Provide the [X, Y] coordinate of the cell's center where the given text is located.  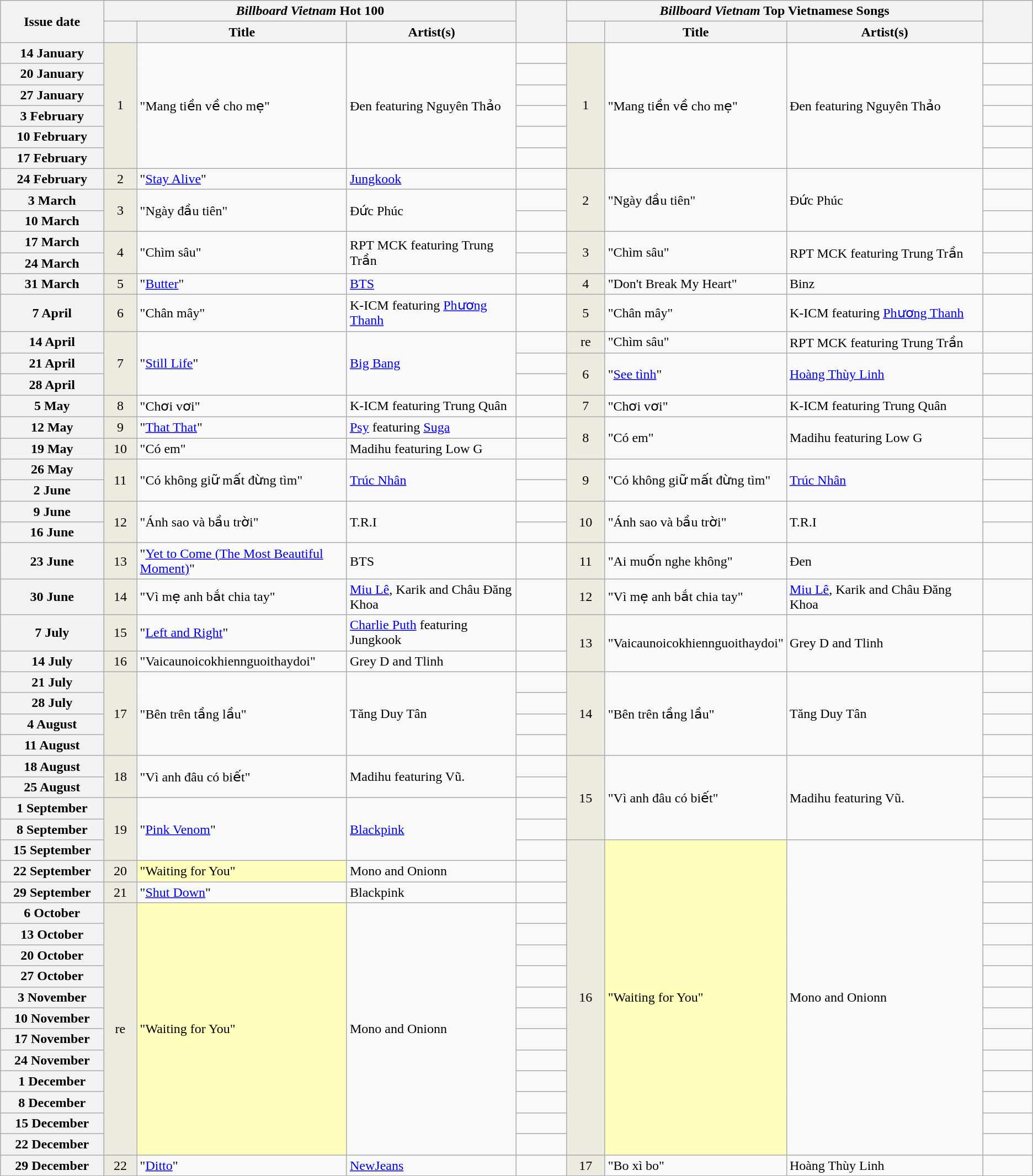
29 September [52, 892]
17 March [52, 242]
6 October [52, 913]
29 December [52, 1165]
Psy featuring Suga [432, 427]
"Still Life" [242, 363]
26 May [52, 470]
21 July [52, 682]
22 [120, 1165]
Charlie Puth featuring Jungkook [432, 632]
20 January [52, 74]
19 May [52, 449]
10 March [52, 221]
Billboard Vietnam Top Vietnamese Songs [774, 11]
Billboard Vietnam Hot 100 [310, 11]
"Stay Alive" [242, 179]
13 October [52, 934]
"Left and Right" [242, 632]
"Shut Down" [242, 892]
"Pink Venom" [242, 829]
9 June [52, 512]
17 February [52, 158]
"Ai muốn nghe không" [695, 561]
14 April [52, 342]
"Don't Break My Heart" [695, 284]
25 August [52, 787]
8 September [52, 829]
22 September [52, 871]
3 November [52, 997]
16 June [52, 533]
14 January [52, 53]
"Yet to Come (The Most Beautiful Moment)" [242, 561]
23 June [52, 561]
28 July [52, 703]
Binz [884, 284]
10 November [52, 1018]
15 December [52, 1123]
Đen [884, 561]
19 [120, 829]
24 February [52, 179]
4 August [52, 724]
10 February [52, 137]
3 February [52, 116]
2 June [52, 491]
Issue date [52, 22]
"See tình" [695, 374]
"That That" [242, 427]
17 November [52, 1039]
22 December [52, 1144]
"Bo xì bo" [695, 1165]
30 June [52, 597]
12 May [52, 427]
14 July [52, 661]
"Butter" [242, 284]
3 March [52, 200]
27 October [52, 976]
21 April [52, 364]
18 August [52, 766]
24 November [52, 1060]
28 April [52, 385]
"Ditto" [242, 1165]
18 [120, 776]
1 September [52, 808]
21 [120, 892]
7 July [52, 632]
NewJeans [432, 1165]
5 May [52, 406]
24 March [52, 263]
20 [120, 871]
Big Bang [432, 363]
7 April [52, 313]
27 January [52, 95]
8 December [52, 1102]
11 August [52, 745]
1 December [52, 1081]
15 September [52, 850]
31 March [52, 284]
20 October [52, 955]
Jungkook [432, 179]
